For the text-containing cell, return its midpoint in [x, y] coordinate format. 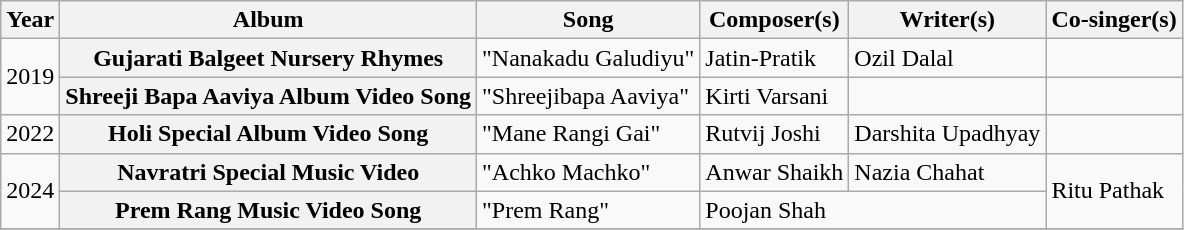
Song [588, 20]
Kirti Varsani [774, 96]
Rutvij Joshi [774, 134]
Co-singer(s) [1114, 20]
2024 [30, 191]
Shreeji Bapa Aaviya Album Video Song [268, 96]
Navratri Special Music Video [268, 172]
Anwar Shaikh [774, 172]
Writer(s) [948, 20]
Nazia Chahat [948, 172]
"Shreejibapa Aaviya" [588, 96]
"Prem Rang" [588, 210]
Ozil Dalal [948, 58]
Poojan Shah [873, 210]
Composer(s) [774, 20]
Holi Special Album Video Song [268, 134]
Jatin-Pratik [774, 58]
Album [268, 20]
2019 [30, 77]
Gujarati Balgeet Nursery Rhymes [268, 58]
Prem Rang Music Video Song [268, 210]
Ritu Pathak [1114, 191]
"Mane Rangi Gai" [588, 134]
Darshita Upadhyay [948, 134]
2022 [30, 134]
"Achko Machko" [588, 172]
Year [30, 20]
"Nanakadu Galudiyu" [588, 58]
